Scan for the cell matching the given text and deliver its (X, Y) coordinate at center. 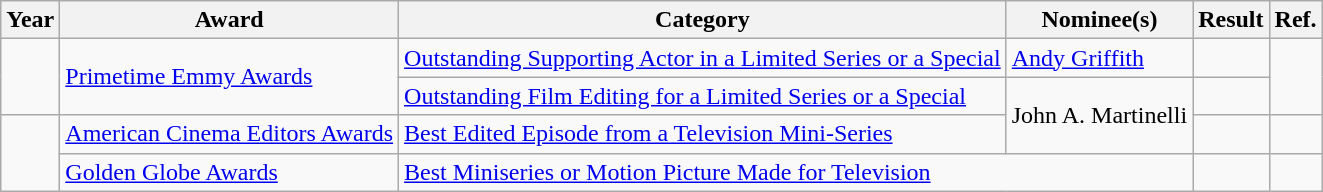
Year (30, 20)
Best Edited Episode from a Television Mini-Series (703, 134)
Primetime Emmy Awards (230, 77)
American Cinema Editors Awards (230, 134)
Ref. (1296, 20)
John A. Martinelli (1099, 115)
Golden Globe Awards (230, 172)
Outstanding Supporting Actor in a Limited Series or a Special (703, 58)
Category (703, 20)
Result (1231, 20)
Award (230, 20)
Outstanding Film Editing for a Limited Series or a Special (703, 96)
Best Miniseries or Motion Picture Made for Television (796, 172)
Andy Griffith (1099, 58)
Nominee(s) (1099, 20)
